Pinpoint the cell where the given text exists, returning its (x, y) midpoint coordinate. 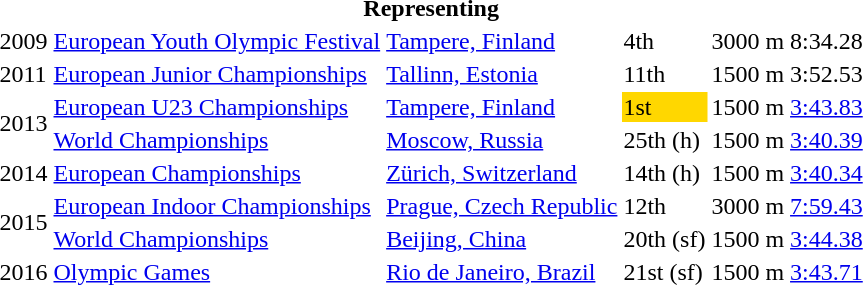
Moscow, Russia (502, 140)
12th (664, 206)
25th (h) (664, 140)
Zürich, Switzerland (502, 173)
European Indoor Championships (217, 206)
Beijing, China (502, 239)
4th (664, 41)
European Championships (217, 173)
European Youth Olympic Festival (217, 41)
11th (664, 74)
European U23 Championships (217, 107)
20th (sf) (664, 239)
Tallinn, Estonia (502, 74)
Prague, Czech Republic (502, 206)
14th (h) (664, 173)
European Junior Championships (217, 74)
1st (664, 107)
